Return the (X, Y) coordinate for the center point of the cell that contains the specified text.  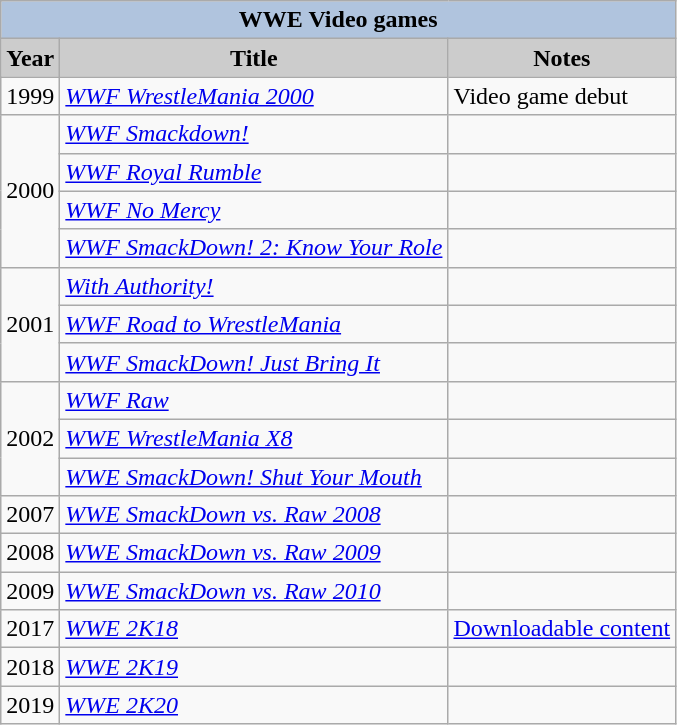
2000 (30, 191)
Year (30, 58)
WWF Raw (254, 400)
2018 (30, 667)
With Authority! (254, 286)
2017 (30, 629)
1999 (30, 96)
WWF SmackDown! Just Bring It (254, 362)
WWE SmackDown vs. Raw 2008 (254, 515)
2008 (30, 553)
WWE SmackDown! Shut Your Mouth (254, 477)
WWF Road to WrestleMania (254, 324)
Downloadable content (562, 629)
WWF No Mercy (254, 210)
WWF SmackDown! 2: Know Your Role (254, 248)
WWE SmackDown vs. Raw 2010 (254, 591)
Video game debut (562, 96)
2002 (30, 438)
WWE SmackDown vs. Raw 2009 (254, 553)
WWE WrestleMania X8 (254, 438)
Notes (562, 58)
WWF Royal Rumble (254, 172)
2001 (30, 324)
Title (254, 58)
WWE 2K19 (254, 667)
2007 (30, 515)
WWF WrestleMania 2000 (254, 96)
WWE 2K20 (254, 705)
WWF Smackdown! (254, 134)
2009 (30, 591)
2019 (30, 705)
WWE 2K18 (254, 629)
WWE Video games (338, 20)
